Capture the cell that displays the provided text and extract its (x, y) central coordinate. 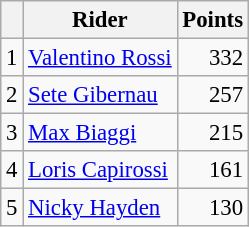
Rider (100, 20)
5 (12, 208)
Max Biaggi (100, 133)
1 (12, 58)
161 (212, 170)
Points (212, 20)
2 (12, 95)
Sete Gibernau (100, 95)
3 (12, 133)
130 (212, 208)
Valentino Rossi (100, 58)
257 (212, 95)
4 (12, 170)
Loris Capirossi (100, 170)
332 (212, 58)
Nicky Hayden (100, 208)
215 (212, 133)
